Provide the [X, Y] coordinate of the cell's center where the given text is located.  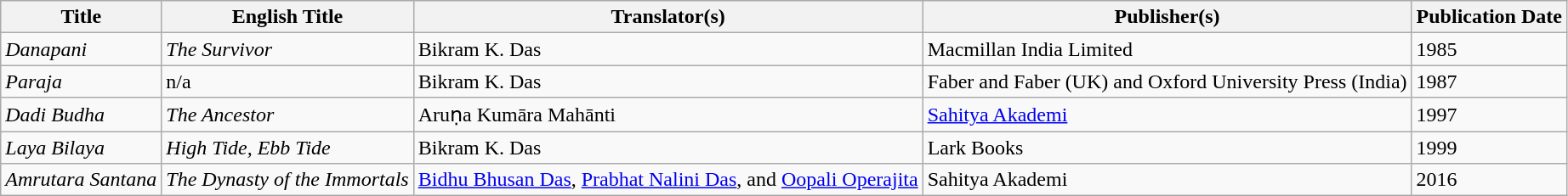
Faber and Faber (UK) and Oxford University Press (India) [1167, 81]
1997 [1489, 115]
Title [82, 17]
1987 [1489, 81]
The Survivor [287, 49]
English Title [287, 17]
Aruṇa Kumāra Mahānti [668, 115]
Dadi Budha [82, 115]
Translator(s) [668, 17]
Macmillan India Limited [1167, 49]
Lark Books [1167, 147]
2016 [1489, 180]
1999 [1489, 147]
The Dynasty of the Immortals [287, 180]
Laya Bilaya [82, 147]
Publication Date [1489, 17]
Danapani [82, 49]
High Tide, Ebb Tide [287, 147]
The Ancestor [287, 115]
n/a [287, 81]
Bidhu Bhusan Das, Prabhat Nalini Das, and Oopali Operajita [668, 180]
1985 [1489, 49]
Paraja [82, 81]
Publisher(s) [1167, 17]
Amrutara Santana [82, 180]
